Search for the cell housing the specified text and yield its [X, Y] center coordinate. 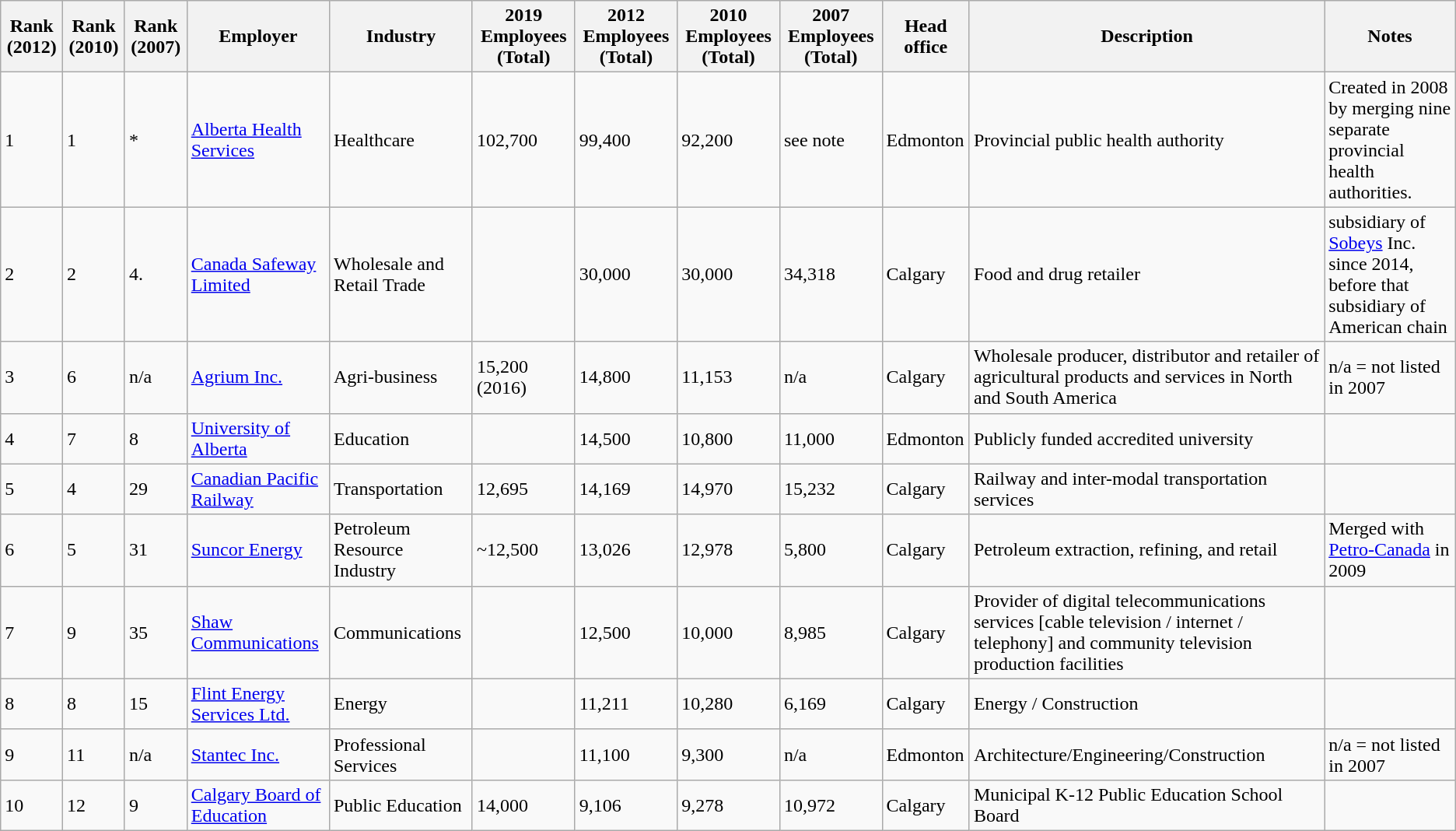
Transportation [401, 489]
3 [32, 377]
Communications [401, 632]
9,300 [729, 755]
Publicly funded accredited university [1146, 439]
Education [401, 439]
Calgary Board of Education [258, 805]
10,280 [729, 703]
2012 Employees (Total) [626, 37]
Alberta Health Services [258, 140]
11,100 [626, 755]
Healthcare [401, 140]
Provider of digital telecommunications services [cable television / internet / telephony] and community television production facilities [1146, 632]
Flint Energy Services Ltd. [258, 703]
Rank (2007) [156, 37]
10,000 [729, 632]
Rank (2010) [94, 37]
8,985 [831, 632]
12,500 [626, 632]
12 [94, 805]
10,972 [831, 805]
Architecture/Engineering/Construction [1146, 755]
Wholesale producer, distributor and retailer of agricultural products and services in North and South America [1146, 377]
2019 Employees (Total) [523, 37]
Petroleum Resource Industry [401, 550]
Railway and inter-modal transportation services [1146, 489]
2007 Employees (Total) [831, 37]
35 [156, 632]
* [156, 140]
99,400 [626, 140]
11,153 [729, 377]
~12,500 [523, 550]
see note [831, 140]
6,169 [831, 703]
Rank (2012) [32, 37]
14,970 [729, 489]
Canadian Pacific Railway [258, 489]
Agri-business [401, 377]
31 [156, 550]
29 [156, 489]
15,232 [831, 489]
Agrium Inc. [258, 377]
4. [156, 274]
Petroleum extraction, refining, and retail [1146, 550]
11 [94, 755]
14,000 [523, 805]
14,169 [626, 489]
Provincial public health authority [1146, 140]
Energy [401, 703]
12,695 [523, 489]
Professional Services [401, 755]
11,211 [626, 703]
Public Education [401, 805]
12,978 [729, 550]
Suncor Energy [258, 550]
9,106 [626, 805]
Head office [926, 37]
Canada Safeway Limited [258, 274]
Stantec Inc. [258, 755]
92,200 [729, 140]
2010 Employees (Total) [729, 37]
Employer [258, 37]
13,026 [626, 550]
Energy / Construction [1146, 703]
102,700 [523, 140]
9,278 [729, 805]
34,318 [831, 274]
15,200 (2016) [523, 377]
Wholesale and Retail Trade [401, 274]
14,800 [626, 377]
10 [32, 805]
Notes [1391, 37]
Description [1146, 37]
Municipal K-12 Public Education School Board [1146, 805]
14,500 [626, 439]
11,000 [831, 439]
Industry [401, 37]
10,800 [729, 439]
University of Alberta [258, 439]
Created in 2008 by merging nine separate provincial health authorities. [1391, 140]
subsidiary of Sobeys Inc. since 2014, before that subsidiary of American chain [1391, 274]
Merged with Petro-Canada in 2009 [1391, 550]
15 [156, 703]
5,800 [831, 550]
Shaw Communications [258, 632]
Food and drug retailer [1146, 274]
